Determine the [x, y] coordinate at the center of the cell enclosing the given text.  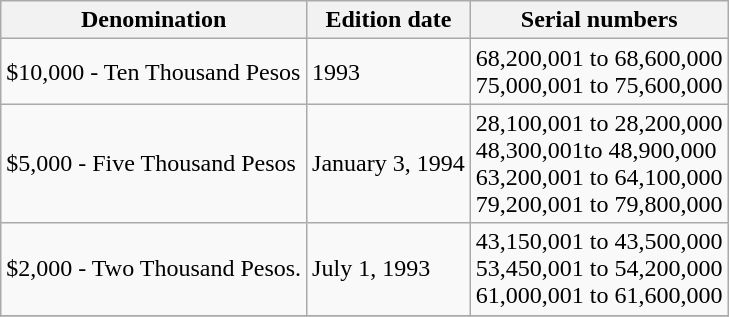
$10,000 - Ten Thousand Pesos [154, 72]
68,200,001 to 68,600,00075,000,001 to 75,600,000 [599, 72]
Denomination [154, 20]
$5,000 - Five Thousand Pesos [154, 164]
January 3, 1994 [389, 164]
28,100,001 to 28,200,00048,300,001to 48,900,000 63,200,001 to 64,100,000 79,200,001 to 79,800,000 [599, 164]
Edition date [389, 20]
43,150,001 to 43,500,00053,450,001 to 54,200,00061,000,001 to 61,600,000 [599, 269]
Serial numbers [599, 20]
$2,000 - Two Thousand Pesos. [154, 269]
July 1, 1993 [389, 269]
1993 [389, 72]
